Search for the cell housing the specified text and yield its [x, y] center coordinate. 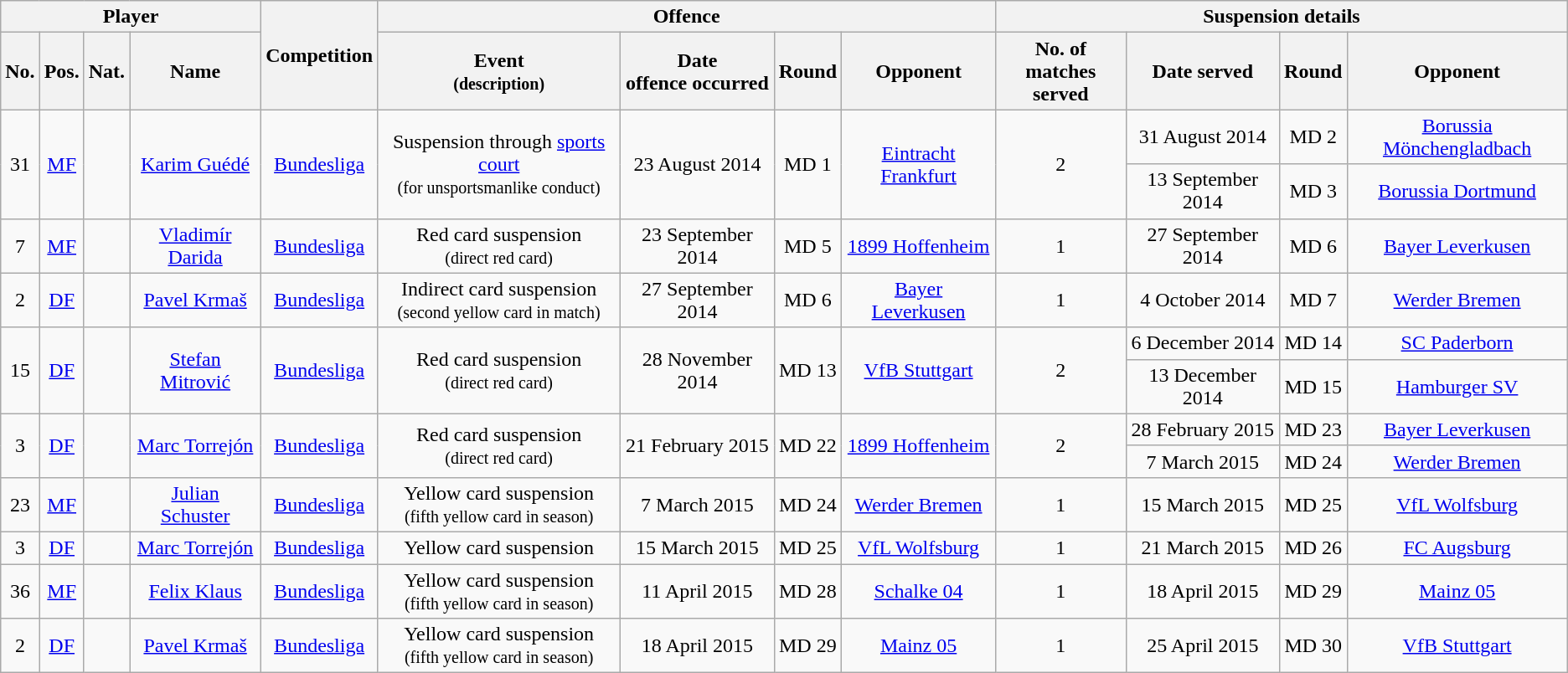
MD 28 [807, 591]
MD 13 [807, 370]
Schalke 04 [919, 591]
Vladimír Darida [196, 246]
Julian Schuster [196, 504]
13 September 2014 [1203, 191]
MD 7 [1313, 300]
Offence [687, 17]
Borussia Dortmund [1457, 191]
MD 15 [1313, 387]
Suspension through sports court(for unsportsmanlike conduct) [499, 164]
21 February 2015 [698, 445]
MD 26 [1313, 547]
MD 2 [1313, 137]
Player [131, 17]
13 December 2014 [1203, 387]
Karim Guédé [196, 164]
MD 14 [1313, 343]
23 September 2014 [698, 246]
Name [196, 71]
MD 5 [807, 246]
MD 3 [1313, 191]
No. [20, 71]
Event(description) [499, 71]
23 August 2014 [698, 164]
Indirect card suspension(second yellow card in match) [499, 300]
28 February 2015 [1203, 429]
Suspension details [1282, 17]
Competition [320, 55]
FC Augsburg [1457, 547]
Stefan Mitrović [196, 370]
SC Paderborn [1457, 343]
7 [20, 246]
Date served [1203, 71]
36 [20, 591]
MD 22 [807, 445]
Borussia Mönchengladbach [1457, 137]
28 November 2014 [698, 370]
No. ofmatches served [1060, 71]
Felix Klaus [196, 591]
6 December 2014 [1203, 343]
MD 1 [807, 164]
23 [20, 504]
Yellow card suspension [499, 547]
25 April 2015 [1203, 646]
Dateoffence occurred [698, 71]
15 [20, 370]
MD 30 [1313, 646]
Pos. [62, 71]
Eintracht Frankfurt [919, 164]
MD 23 [1313, 429]
11 April 2015 [698, 591]
Nat. [106, 71]
21 March 2015 [1203, 547]
31 August 2014 [1203, 137]
4 October 2014 [1203, 300]
Hamburger SV [1457, 387]
31 [20, 164]
